Provide the [X, Y] coordinate of the cell's center where the given text is located.  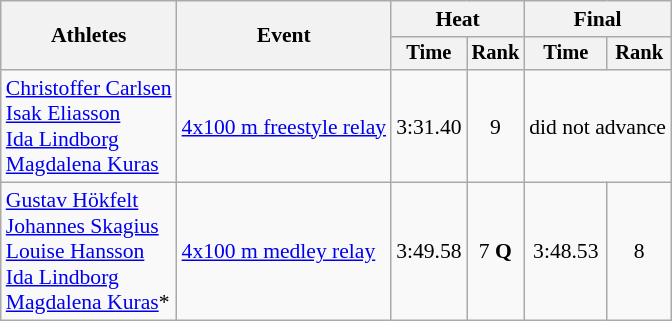
Christoffer CarlsenIsak EliassonIda LindborgMagdalena Kuras [89, 126]
9 [496, 126]
did not advance [598, 126]
Heat [458, 19]
Gustav HökfeltJohannes SkagiusLouise HanssonIda LindborgMagdalena Kuras* [89, 252]
8 [639, 252]
3:31.40 [428, 126]
3:49.58 [428, 252]
3:48.53 [566, 252]
Athletes [89, 36]
Event [284, 36]
7 Q [496, 252]
4x100 m medley relay [284, 252]
4x100 m freestyle relay [284, 126]
Final [598, 19]
